Output the [X, Y] coordinate of the center of the cell containing the given text.  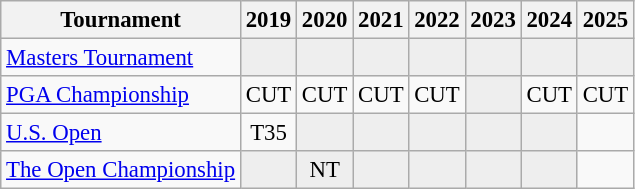
2023 [493, 20]
NT [325, 170]
2020 [325, 20]
2019 [268, 20]
Tournament [121, 20]
T35 [268, 133]
U.S. Open [121, 133]
2022 [437, 20]
2024 [549, 20]
2021 [381, 20]
The Open Championship [121, 170]
PGA Championship [121, 95]
Masters Tournament [121, 58]
2025 [605, 20]
